Return (X, Y) of the center of cell containing provided text 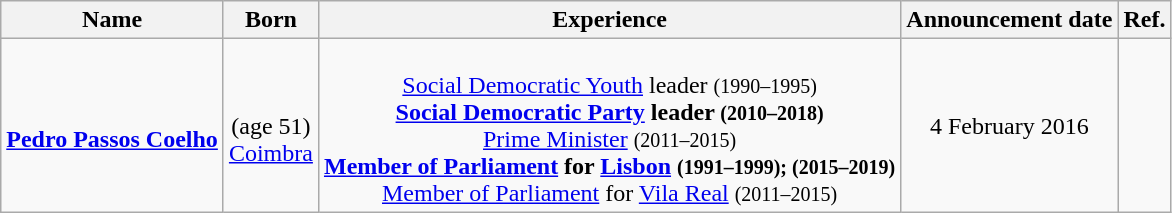
Ref. (1144, 20)
(age 51)Coimbra (270, 126)
Pedro Passos Coelho (112, 126)
Announcement date (1010, 20)
Name (112, 20)
4 February 2016 (1010, 126)
Born (270, 20)
Experience (609, 20)
